Pinpoint the cell where the given text exists, returning its [X, Y] midpoint coordinate. 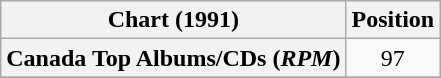
Canada Top Albums/CDs (RPM) [174, 58]
Chart (1991) [174, 20]
Position [393, 20]
97 [393, 58]
